Pinpoint the cell where the given text exists, returning its (X, Y) midpoint coordinate. 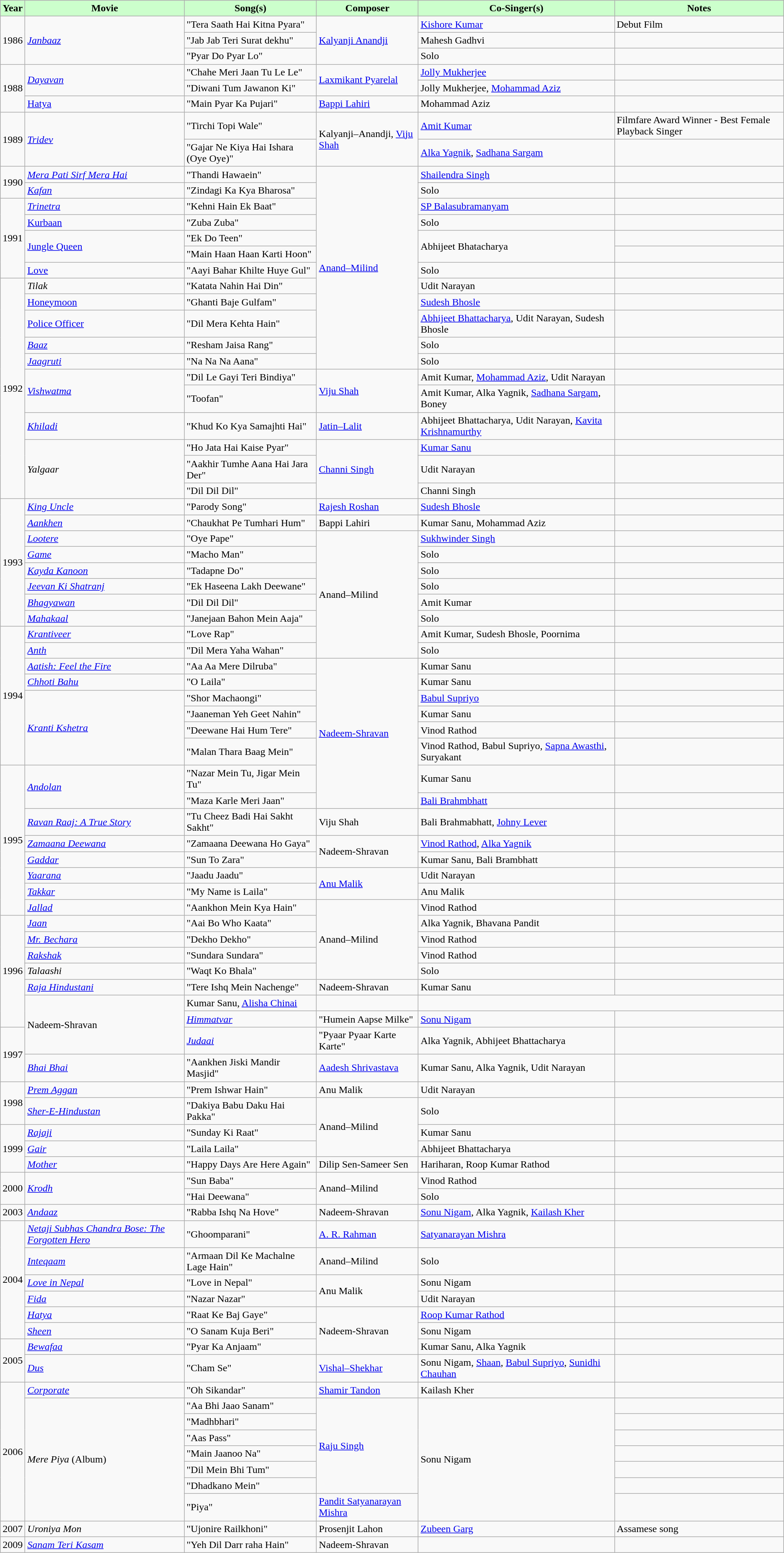
Dilip Sen-Sameer Sen (368, 1165)
Movie (105, 8)
"Chaukhat Pe Tumhari Hum" (250, 522)
"Hai Deewana" (250, 1196)
Dayavan (105, 80)
Prosenjit Lahon (368, 1529)
Netaji Subhas Chandra Bose: The Forgotten Hero (105, 1234)
Co-Singer(s) (516, 8)
1996 (13, 971)
"Zindagi Ka Kya Bharosa" (250, 190)
"Diwani Tum Jawanon Ki" (250, 88)
Assamese song (699, 1529)
Vishwatma (105, 390)
Satyanarayan Mishra (516, 1234)
Jaagruti (105, 361)
"Armaan Dil Ke Machalne Lage Hain" (250, 1261)
Mere Piya (Album) (105, 1460)
Love in Nepal (105, 1283)
Mahakaal (105, 618)
Abhijeet Bhattacharya, Udit Narayan, Sudesh Bhosle (516, 323)
1990 (13, 182)
Amit Kumar, Mohammad Aziz, Udit Narayan (516, 377)
Inteqaam (105, 1261)
Game (105, 555)
Tilak (105, 286)
"Happy Days Are Here Again" (250, 1165)
"Gajar Ne Kiya Hai Ishara (Oye Oye)" (250, 152)
Baaz (105, 345)
Bali Brahmbhatt (516, 801)
Kumar Sanu, Alisha Chinai (250, 1003)
1986 (13, 40)
Kumar Sanu, Mohammad Aziz (516, 522)
Judaai (250, 1041)
"Main Jaanoo Na" (250, 1454)
"Kehni Hain Ek Baat" (250, 206)
"Tirchi Topi Wale" (250, 126)
"Pyar Do Pyar Lo" (250, 56)
Trinetra (105, 206)
Himmatvar (250, 1019)
Laxmikant Pyarelal (368, 80)
Abhijeet Bhattacharya, Udit Narayan, Kavita Krishnamurthy (516, 426)
"Dil Le Gayi Teri Bindiya" (250, 377)
1993 (13, 562)
"Zamaana Deewana Ho Gaya" (250, 844)
"Jab Jab Teri Surat dekhu" (250, 40)
Andaaz (105, 1212)
Mahesh Gadhvi (516, 40)
Tridev (105, 139)
1997 (13, 1054)
Notes (699, 8)
Alka Yagnik, Sadhana Sargam (516, 152)
"Thandi Hawaein" (250, 174)
"Pyar Ka Anjaam" (250, 1346)
"Malan Thara Baag Mein" (250, 752)
"Piya" (250, 1507)
"Chahe Meri Jaan Tu Le Le" (250, 72)
Pandit Satyanarayan Mishra (368, 1507)
"Jaaneman Yeh Geet Nahin" (250, 714)
"Macho Man" (250, 555)
Bali Brahmabhatt, Johny Lever (516, 822)
"Jaadu Jaadu" (250, 876)
"Raat Ke Baj Gaye" (250, 1315)
Sonu Nigam, Shaan, Babul Supriyo, Sunidhi Chauhan (516, 1368)
2004 (13, 1279)
Rakshak (105, 955)
"Ghanti Baje Gulfam" (250, 302)
"Madhbhari" (250, 1422)
Prem Aggan (105, 1090)
Gaddar (105, 860)
"Ek Do Teen" (250, 238)
Andolan (105, 787)
Amit Kumar, Sudesh Bhosle, Poornima (516, 634)
1988 (13, 88)
Mohammad Aziz (516, 104)
Zamaana Deewana (105, 844)
"Aakhir Tumhe Aana Hai Jara Der" (250, 469)
Raja Hindustani (105, 987)
"Aankhen Jiski Mandir Masjid" (250, 1067)
"Na Na Na Aana" (250, 361)
Year (13, 8)
Mr. Bechara (105, 939)
Dus (105, 1368)
"Main Haan Haan Karti Hoon" (250, 254)
Chhoti Bahu (105, 682)
Police Officer (105, 323)
Kurbaan (105, 222)
Khiladi (105, 426)
Sonu Nigam, Alka Yagnik, Kailash Kher (516, 1212)
Shailendra Singh (516, 174)
2005 (13, 1360)
Sher-E-Hindustan (105, 1111)
"Aayi Bahar Khilte Huye Gul" (250, 270)
"Khud Ko Kya Samajhti Hai" (250, 426)
"Humein Aapse Milke" (368, 1019)
2009 (13, 1545)
Corporate (105, 1390)
"O Sanam Kuja Beri" (250, 1331)
Composer (368, 8)
"Aai Bo Who Kaata" (250, 923)
Kranti Kshetra (105, 727)
King Uncle (105, 506)
2007 (13, 1529)
Babul Supriyo (516, 698)
Gair (105, 1149)
Love (105, 270)
"Waqt Ko Bhala" (250, 971)
"Tu Cheez Badi Hai Sakht Sakht" (250, 822)
"Parody Song" (250, 506)
"Love in Nepal" (250, 1283)
"My Name is Laila" (250, 891)
Abhijeet Bhattacharya (516, 1149)
Hariharan, Roop Kumar Rathod (516, 1165)
"Prem Ishwar Hain" (250, 1090)
Song(s) (250, 8)
"Oh Sikandar" (250, 1390)
"Tera Saath Hai Kitna Pyara" (250, 24)
"Dil Mera Yaha Wahan" (250, 650)
"Sunday Ki Raat" (250, 1133)
Aatish: Feel the Fire (105, 666)
Vinod Rathod, Alka Yagnik (516, 844)
Kumar Sanu, Alka Yagnik, Udit Narayan (516, 1067)
Fida (105, 1299)
"Yeh Dil Darr raha Hain" (250, 1545)
"Dhadkano Mein" (250, 1486)
Kailash Kher (516, 1390)
"Maza Karle Meri Jaan" (250, 801)
1992 (13, 389)
A. R. Rahman (368, 1234)
"Dakiya Babu Daku Hai Pakka" (250, 1111)
Roop Kumar Rathod (516, 1315)
"Katata Nahin Hai Din" (250, 286)
"Laila Laila" (250, 1149)
"Janejaan Bahon Mein Aaja" (250, 618)
Vinod Rathod, Babul Supriyo, Sapna Awasthi, Suryakant (516, 752)
2003 (13, 1212)
"Sun Baba" (250, 1181)
2000 (13, 1189)
"Tere Ishq Mein Nachenge" (250, 987)
Jungle Queen (105, 246)
"Ho Jata Hai Kaise Pyar" (250, 447)
Takkar (105, 891)
1998 (13, 1103)
Bhagyawan (105, 602)
Alka Yagnik, Bhavana Pandit (516, 923)
"Ek Haseena Lakh Deewane" (250, 587)
1994 (13, 696)
Yaarana (105, 876)
Zubeen Garg (516, 1529)
1989 (13, 139)
Raju Singh (368, 1446)
"Sun To Zara" (250, 860)
Kumar Sanu, Bali Brambhatt (516, 860)
Jolly Mukherjee (516, 72)
Rajaji (105, 1133)
"Rabba Ishq Na Hove" (250, 1212)
Bhai Bhai (105, 1067)
Kishore Kumar (516, 24)
"Love Rap" (250, 634)
"Dil Mera Kehta Hain" (250, 323)
"Resham Jaisa Rang" (250, 345)
"Dekho Dekho" (250, 939)
Sanam Teri Kasam (105, 1545)
Vishal–Shekhar (368, 1368)
1995 (13, 840)
Talaashi (105, 971)
"Oye Pape" (250, 539)
Janbaaz (105, 40)
SP Balasubramanyam (516, 206)
"Ujonire Railkhoni" (250, 1529)
Debut Film (699, 24)
"Zuba Zuba" (250, 222)
Filmfare Award Winner - Best Female Playback Singer (699, 126)
Kalyanji Anandji (368, 40)
Rajesh Roshan (368, 506)
Kayda Kanoon (105, 571)
"Dil Mein Bhi Tum" (250, 1470)
Amit Kumar, Alka Yagnik, Sadhana Sargam, Boney (516, 399)
Kafan (105, 190)
"Nazar Mein Tu, Jigar Mein Tu" (250, 778)
Kalyanji–Anandji, Viju Shah (368, 139)
"Pyaar Pyaar Karte Karte" (368, 1041)
Mother (105, 1165)
"Toofan" (250, 399)
Jeevan Ki Shatranj (105, 587)
Jallad (105, 907)
"Aa Aa Mere Dilruba" (250, 666)
Sukhwinder Singh (516, 539)
Ravan Raaj: A True Story (105, 822)
Kumar Sanu, Alka Yagnik (516, 1346)
"Tadapne Do" (250, 571)
Jolly Mukherjee, Mohammad Aziz (516, 88)
Jaan (105, 923)
Honeymoon (105, 302)
Uroniya Mon (105, 1529)
Krodh (105, 1189)
Jatin–Lalit (368, 426)
Lootere (105, 539)
Aankhen (105, 522)
"Main Pyar Ka Pujari" (250, 104)
"Aankhon Mein Kya Hain" (250, 907)
"Cham Se" (250, 1368)
Aadesh Shrivastava (368, 1067)
Yalgaar (105, 469)
"Shor Machaongi" (250, 698)
1991 (13, 238)
Mera Pati Sirf Mera Hai (105, 174)
"Ghoomparani" (250, 1234)
Bewafaa (105, 1346)
Anth (105, 650)
1999 (13, 1149)
Krantiveer (105, 634)
"Sundara Sundara" (250, 955)
2006 (13, 1451)
"Deewane Hai Hum Tere" (250, 730)
Sheen (105, 1331)
"Aa Bhi Jaao Sanam" (250, 1406)
"Nazar Nazar" (250, 1299)
"O Laila" (250, 682)
Shamir Tandon (368, 1390)
Alka Yagnik, Abhijeet Bhattacharya (516, 1041)
Abhijeet Bhatacharya (516, 246)
"Aas Pass" (250, 1438)
